Return (X, Y) of the center of cell containing provided text 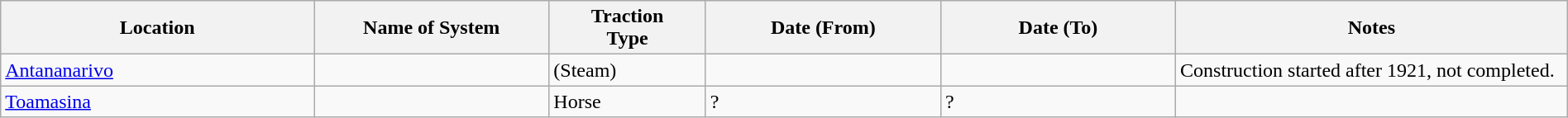
(Steam) (627, 70)
Toamasina (157, 101)
Date (To) (1058, 28)
Location (157, 28)
Construction started after 1921, not completed. (1372, 70)
TractionType (627, 28)
Date (From) (823, 28)
Horse (627, 101)
Name of System (432, 28)
Antananarivo (157, 70)
Notes (1372, 28)
